Identify which cell holds the provided text, then report its (x, y) central coordinate. 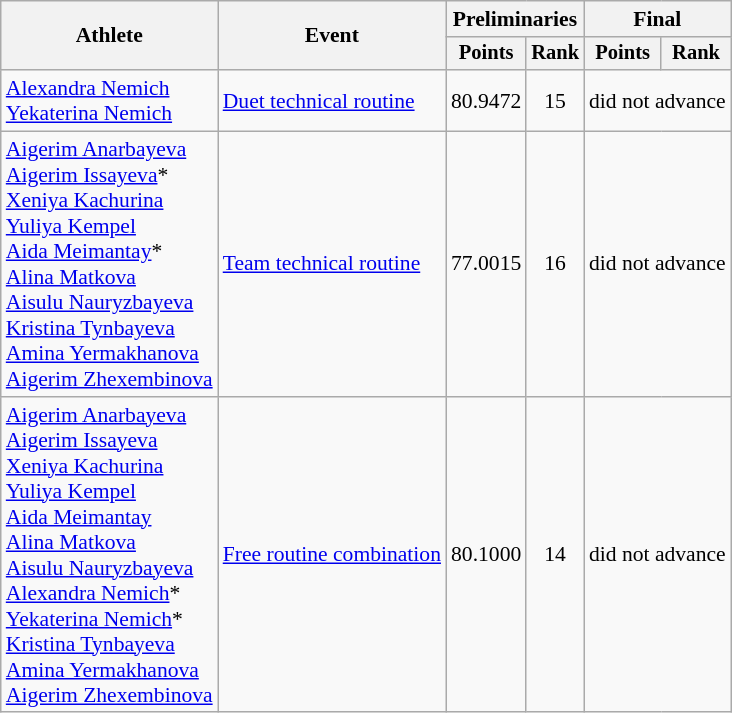
Preliminaries (515, 19)
Final (658, 19)
16 (555, 264)
77.0015 (486, 264)
Free routine combination (332, 555)
Event (332, 36)
Alexandra NemichYekaterina Nemich (110, 100)
Team technical routine (332, 264)
14 (555, 555)
80.9472 (486, 100)
Duet technical routine (332, 100)
80.1000 (486, 555)
15 (555, 100)
Athlete (110, 36)
